Extract the [X, Y] coordinate from the center of the cell holding the provided text.  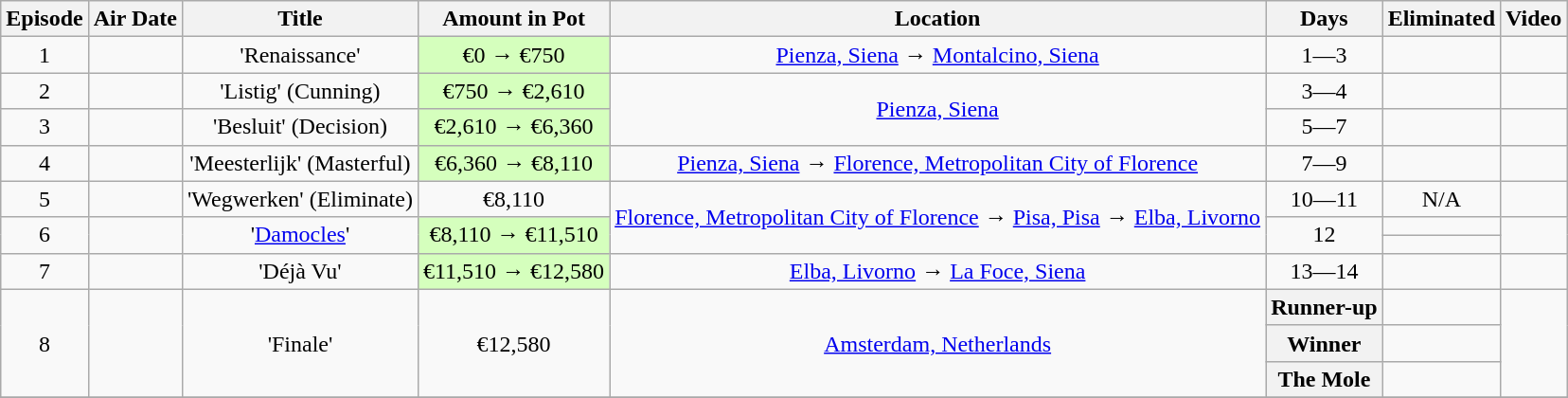
Florence, Metropolitan City of Florence → Pisa, Pisa → Elba, Livorno [937, 217]
'Damocles' [299, 235]
Amount in Pot [513, 19]
6 [45, 235]
'Listig' (Cunning) [299, 91]
€11,510 → €12,580 [513, 271]
€8,110 → €11,510 [513, 235]
1 [45, 55]
Elba, Livorno → La Foce, Siena [937, 271]
Eliminated [1441, 19]
Title [299, 19]
1—3 [1325, 55]
Winner [1325, 343]
7 [45, 271]
€8,110 [513, 199]
'Renaissance' [299, 55]
13—14 [1325, 271]
Location [937, 19]
€0 → €750 [513, 55]
€750 → €2,610 [513, 91]
2 [45, 91]
8 [45, 343]
7—9 [1325, 163]
'Meesterlijk' (Masterful) [299, 163]
'Finale' [299, 343]
€12,580 [513, 343]
€6,360 → €8,110 [513, 163]
12 [1325, 235]
5 [45, 199]
'Déjà Vu' [299, 271]
'Besluit' (Decision) [299, 127]
The Mole [1325, 379]
Episode [45, 19]
Pienza, Siena [937, 109]
€2,610 → €6,360 [513, 127]
3—4 [1325, 91]
Video [1534, 19]
Pienza, Siena → Montalcino, Siena [937, 55]
Air Date [134, 19]
Pienza, Siena → Florence, Metropolitan City of Florence [937, 163]
4 [45, 163]
10—11 [1325, 199]
5—7 [1325, 127]
Days [1325, 19]
N/A [1441, 199]
'Wegwerken' (Eliminate) [299, 199]
Amsterdam, Netherlands [937, 343]
3 [45, 127]
Runner-up [1325, 307]
